Find where the given text appears and provide that cell's center as [x, y] coordinate. 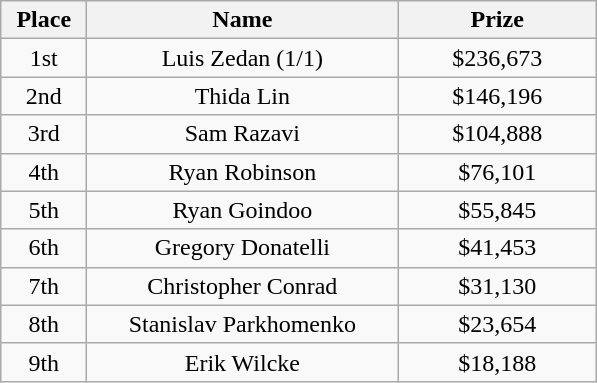
Thida Lin [242, 96]
Prize [498, 20]
Ryan Goindoo [242, 210]
$104,888 [498, 134]
9th [44, 362]
4th [44, 172]
$76,101 [498, 172]
$55,845 [498, 210]
$236,673 [498, 58]
$41,453 [498, 248]
$146,196 [498, 96]
Name [242, 20]
5th [44, 210]
7th [44, 286]
$31,130 [498, 286]
Erik Wilcke [242, 362]
$18,188 [498, 362]
Christopher Conrad [242, 286]
Gregory Donatelli [242, 248]
$23,654 [498, 324]
Place [44, 20]
8th [44, 324]
Ryan Robinson [242, 172]
2nd [44, 96]
3rd [44, 134]
6th [44, 248]
Luis Zedan (1/1) [242, 58]
Sam Razavi [242, 134]
Stanislav Parkhomenko [242, 324]
1st [44, 58]
